Pinpoint the cell where the given text exists, returning its (X, Y) midpoint coordinate. 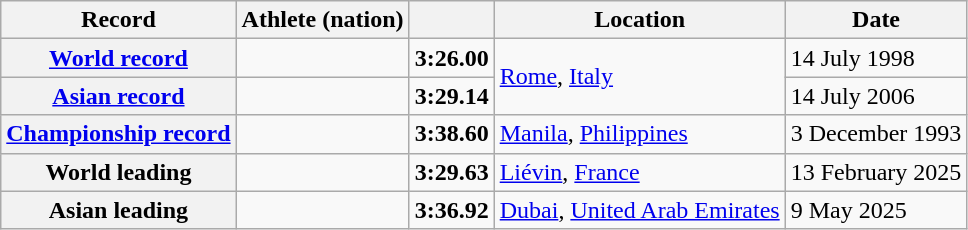
Location (640, 20)
Asian leading (118, 210)
3:26.00 (452, 58)
9 May 2025 (876, 210)
Manila, Philippines (640, 134)
3:36.92 (452, 210)
3 December 1993 (876, 134)
Record (118, 20)
3:29.63 (452, 172)
Athlete (nation) (322, 20)
Dubai, United Arab Emirates (640, 210)
Rome, Italy (640, 77)
14 July 1998 (876, 58)
Liévin, France (640, 172)
Championship record (118, 134)
14 July 2006 (876, 96)
3:29.14 (452, 96)
13 February 2025 (876, 172)
3:38.60 (452, 134)
Date (876, 20)
World record (118, 58)
World leading (118, 172)
Asian record (118, 96)
